Locate the cell with the specified text and output its (X, Y) center coordinate. 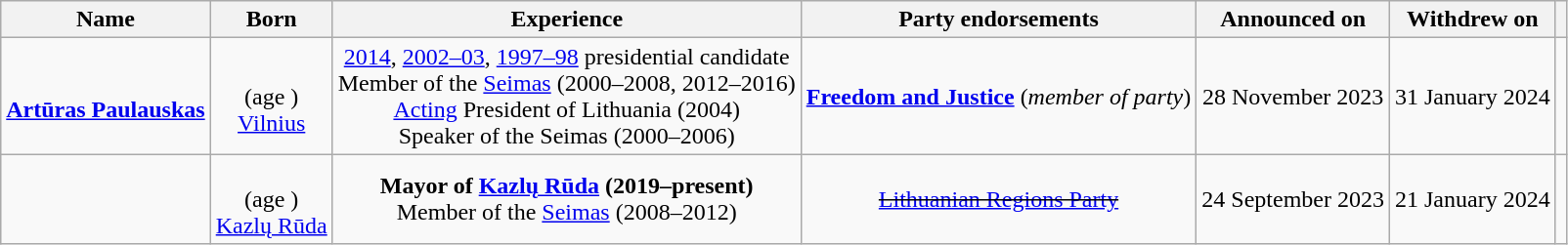
Artūras Paulauskas (106, 96)
Mayor of Kazlų Rūda (2019–present)Member of the Seimas (2008–2012) (567, 199)
Name (106, 20)
Withdrew on (1472, 20)
31 January 2024 (1472, 96)
Announced on (1293, 20)
(age )Vilnius (272, 96)
Experience (567, 20)
Born (272, 20)
21 January 2024 (1472, 199)
(age )Kazlų Rūda (272, 199)
Party endorsements (999, 20)
Lithuanian Regions Party (999, 199)
Freedom and Justice (member of party) (999, 96)
28 November 2023 (1293, 96)
24 September 2023 (1293, 199)
